Find where the given text appears and provide that cell's center as (X, Y) coordinate. 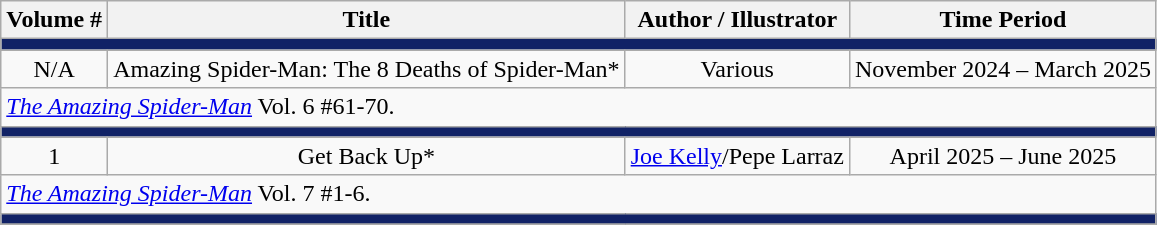
Joe Kelly/Pepe Larraz (737, 156)
Time Period (1002, 20)
April 2025 – June 2025 (1002, 156)
1 (54, 156)
Volume # (54, 20)
Title (367, 20)
Get Back Up* (367, 156)
Various (737, 69)
Amazing Spider-Man: The 8 Deaths of Spider-Man* (367, 69)
N/A (54, 69)
Author / Illustrator (737, 20)
November 2024 – March 2025 (1002, 69)
The Amazing Spider-Man Vol. 6 #61-70. (579, 107)
The Amazing Spider-Man Vol. 7 #1-6. (579, 194)
